From the cell containing the given text, extract its center point as [X, Y] coordinate. 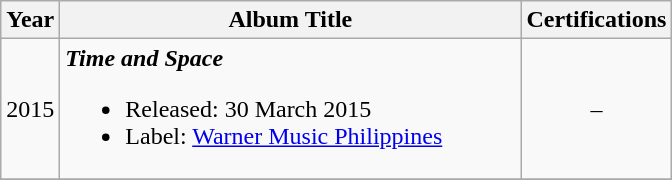
Year [30, 20]
Certifications [596, 20]
2015 [30, 109]
Album Title [290, 20]
– [596, 109]
Time and SpaceReleased: 30 March 2015Label: Warner Music Philippines [290, 109]
